Search for the cell housing the specified text and yield its [x, y] center coordinate. 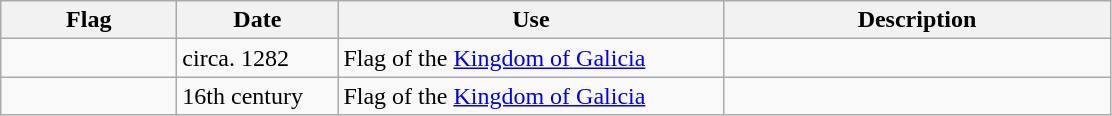
circa. 1282 [258, 58]
Date [258, 20]
Description [917, 20]
16th century [258, 96]
Use [531, 20]
Flag [89, 20]
